Scan for the cell matching the given text and deliver its (x, y) coordinate at center. 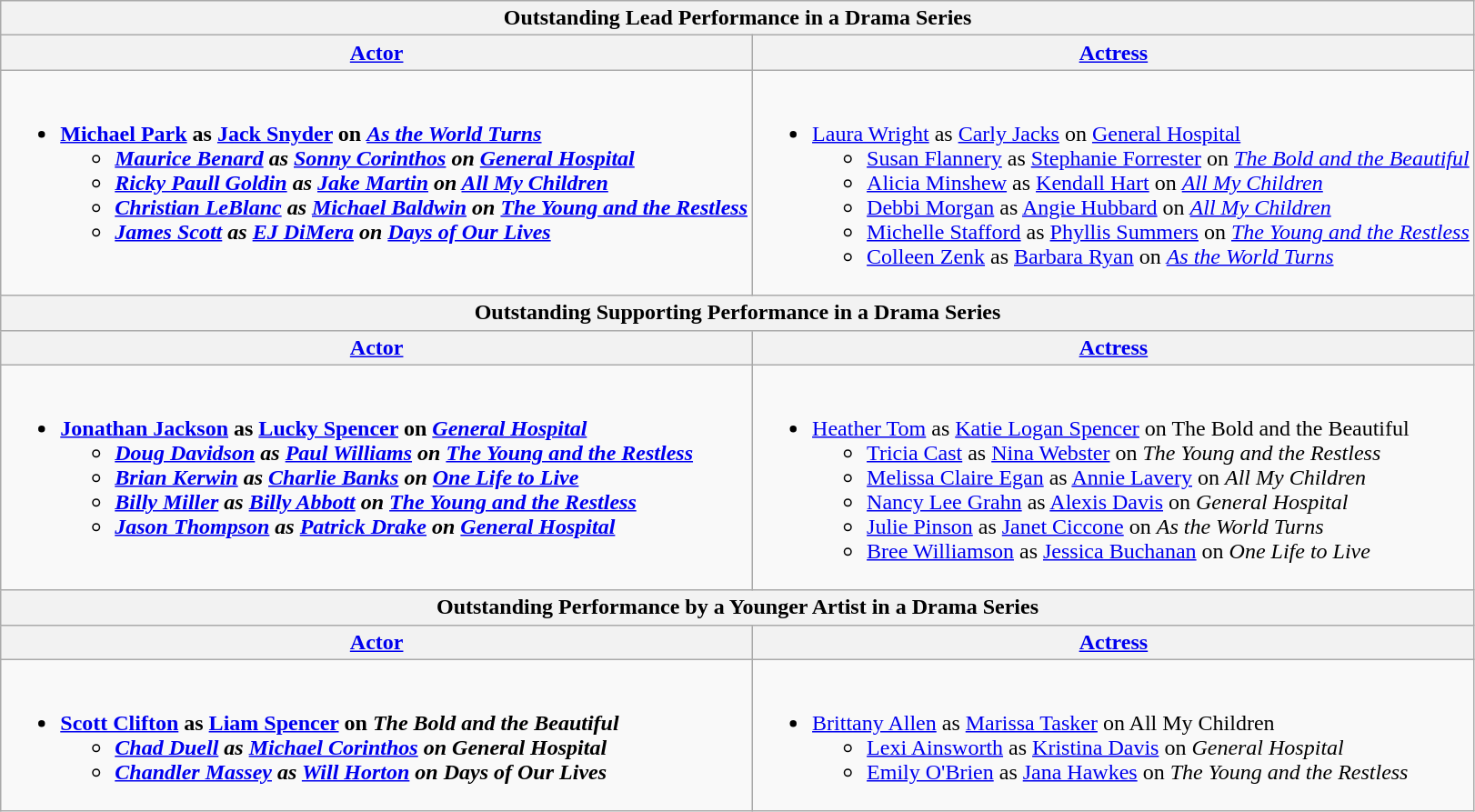
Outstanding Lead Performance in a Drama Series (738, 18)
Outstanding Performance by a Younger Artist in a Drama Series (738, 607)
Outstanding Supporting Performance in a Drama Series (738, 313)
